Provide the (x, y) coordinate of the cell's center where the given text is located.  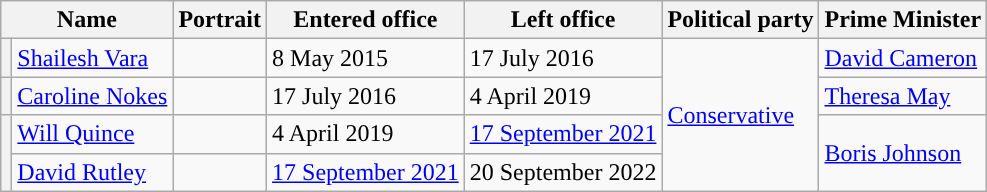
Theresa May (903, 96)
Prime Minister (903, 20)
Entered office (366, 20)
Political party (740, 20)
Caroline Nokes (92, 96)
Shailesh Vara (92, 58)
Name (87, 20)
Portrait (220, 20)
Left office (563, 20)
Conservative (740, 115)
David Cameron (903, 58)
8 May 2015 (366, 58)
David Rutley (92, 172)
Boris Johnson (903, 153)
Will Quince (92, 134)
20 September 2022 (563, 172)
